Find where the given text appears and provide that cell's center as (X, Y) coordinate. 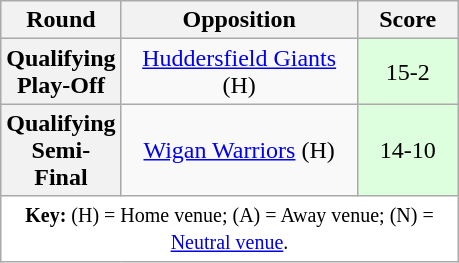
Key: (H) = Home venue; (A) = Away venue; (N) = Neutral venue. (230, 228)
Huddersfield Giants (H) (239, 72)
Score (408, 20)
15-2 (408, 72)
Opposition (239, 20)
Qualifying Semi-Final (61, 150)
14-10 (408, 150)
Wigan Warriors (H) (239, 150)
Qualifying Play-Off (61, 72)
Round (61, 20)
